Capture the cell that displays the provided text and extract its [X, Y] central coordinate. 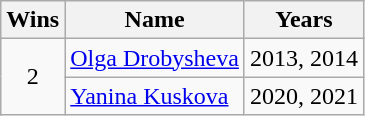
2 [33, 77]
Name [155, 20]
Wins [33, 20]
Years [304, 20]
2013, 2014 [304, 58]
Olga Drobysheva [155, 58]
2020, 2021 [304, 96]
Yanina Kuskova [155, 96]
